Locate the cell with the specified text and output its (X, Y) center coordinate. 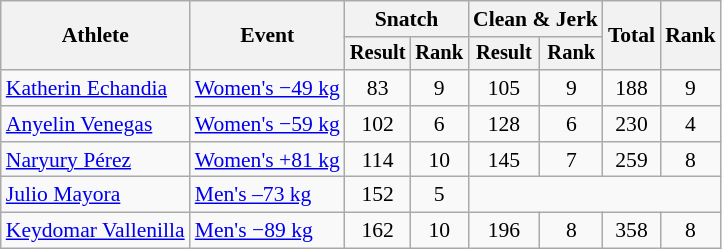
128 (504, 124)
Snatch (406, 19)
188 (632, 88)
83 (378, 88)
Athlete (96, 36)
102 (378, 124)
152 (378, 195)
259 (632, 160)
4 (690, 124)
Clean & Jerk (536, 19)
Event (268, 36)
Women's −49 kg (268, 88)
230 (632, 124)
Naryury Pérez (96, 160)
Men's –73 kg (268, 195)
Julio Mayora (96, 195)
Men's −89 kg (268, 231)
358 (632, 231)
Katherin Echandia (96, 88)
Keydomar Vallenilla (96, 231)
196 (504, 231)
162 (378, 231)
145 (504, 160)
Total (632, 36)
Anyelin Venegas (96, 124)
5 (439, 195)
Women's +81 kg (268, 160)
105 (504, 88)
Women's −59 kg (268, 124)
114 (378, 160)
7 (572, 160)
